Pinpoint the cell where the given text exists, returning its [X, Y] midpoint coordinate. 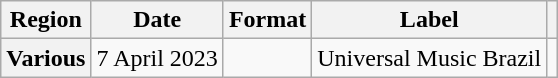
Format [267, 20]
Date [157, 20]
Universal Music Brazil [430, 58]
Label [430, 20]
Various [46, 58]
7 April 2023 [157, 58]
Region [46, 20]
